Provide the [x, y] coordinate of the cell's center where the given text is located.  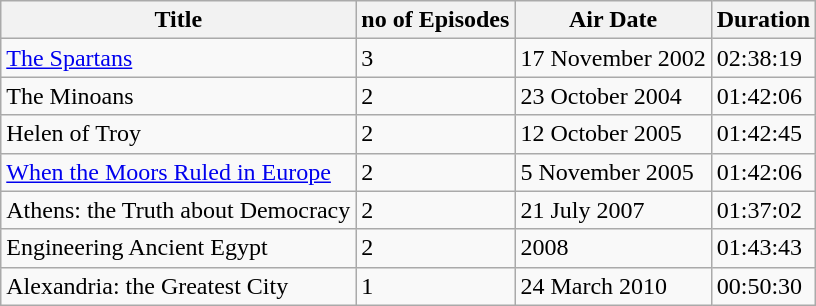
The Spartans [178, 58]
Duration [763, 20]
21 July 2007 [613, 210]
02:38:19 [763, 58]
Helen of Troy [178, 134]
1 [436, 286]
5 November 2005 [613, 172]
23 October 2004 [613, 96]
The Minoans [178, 96]
01:37:02 [763, 210]
Engineering Ancient Egypt [178, 248]
12 October 2005 [613, 134]
3 [436, 58]
17 November 2002 [613, 58]
Alexandria: the Greatest City [178, 286]
When the Moors Ruled in Europe [178, 172]
Athens: the Truth about Democracy [178, 210]
Air Date [613, 20]
24 March 2010 [613, 286]
no of Episodes [436, 20]
01:43:43 [763, 248]
Title [178, 20]
2008 [613, 248]
00:50:30 [763, 286]
01:42:45 [763, 134]
